For the text-containing cell, return its midpoint in (X, Y) coordinate format. 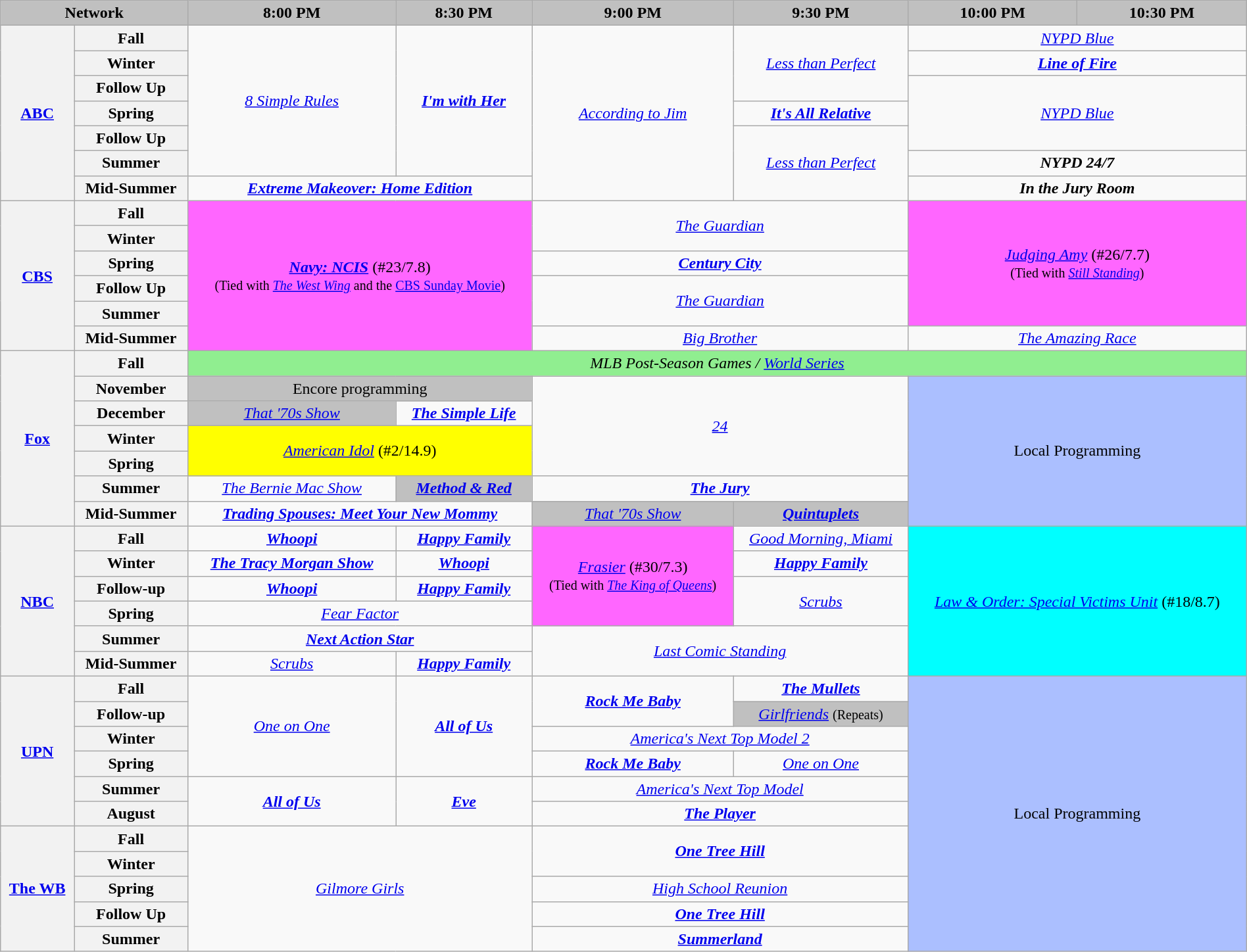
August (132, 814)
MLB Post-Season Games / World Series (718, 364)
America's Next Top Model 2 (720, 739)
According to Jim (633, 113)
Quintuplets (821, 513)
Trading Spouses: Meet Your New Mommy (360, 513)
Navy: NCIS (#23/7.8)(Tied with The West Wing and the CBS Sunday Movie) (360, 275)
10:00 PM (992, 13)
Good Morning, Miami (821, 538)
9:00 PM (633, 13)
Fox (37, 439)
The Tracy Morgan Show (292, 563)
Big Brother (720, 339)
The Player (720, 814)
In the Jury Room (1077, 188)
Line of Fire (1077, 63)
The Amazing Race (1077, 339)
CBS (37, 275)
It's All Relative (821, 113)
The Mullets (821, 688)
8 Simple Rules (292, 101)
NBC (37, 601)
Encore programming (360, 389)
NYPD 24/7 (1077, 163)
Next Action Star (360, 638)
8:00 PM (292, 13)
American Idol (#2/14.9) (360, 451)
Frasier (#30/7.3)(Tied with The King of Queens) (633, 576)
9:30 PM (821, 13)
Gilmore Girls (360, 889)
Network (95, 13)
Last Comic Standing (720, 651)
Fear Factor (360, 613)
The WB (37, 889)
Eve (464, 801)
Method & Red (464, 488)
High School Reunion (720, 889)
The Bernie Mac Show (292, 488)
Law & Order: Special Victims Unit (#18/8.7) (1077, 601)
America's Next Top Model (720, 789)
The Simple Life (464, 414)
Summerland (720, 939)
8:30 PM (464, 13)
Extreme Makeover: Home Edition (360, 188)
10:30 PM (1161, 13)
November (132, 389)
UPN (37, 751)
24 (720, 426)
Century City (720, 263)
December (132, 414)
Judging Amy (#26/7.7)(Tied with Still Standing) (1077, 263)
The Jury (720, 488)
ABC (37, 113)
Girlfriends (Repeats) (821, 713)
I'm with Her (464, 101)
